Extract the (X, Y) coordinate from the center of the cell holding the provided text.  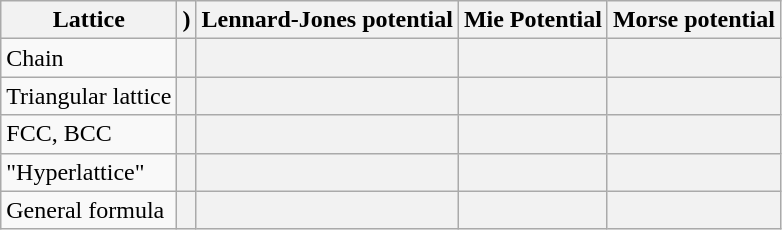
Lennard-Jones potential (327, 20)
Triangular lattice (89, 96)
Mie Potential (532, 20)
Chain (89, 58)
General formula (89, 210)
FCC, BCC (89, 134)
) (186, 20)
Lattice (89, 20)
"Hyperlattice" (89, 172)
Morse potential (694, 20)
